Determine the (X, Y) coordinate at the center of the cell enclosing the given text.  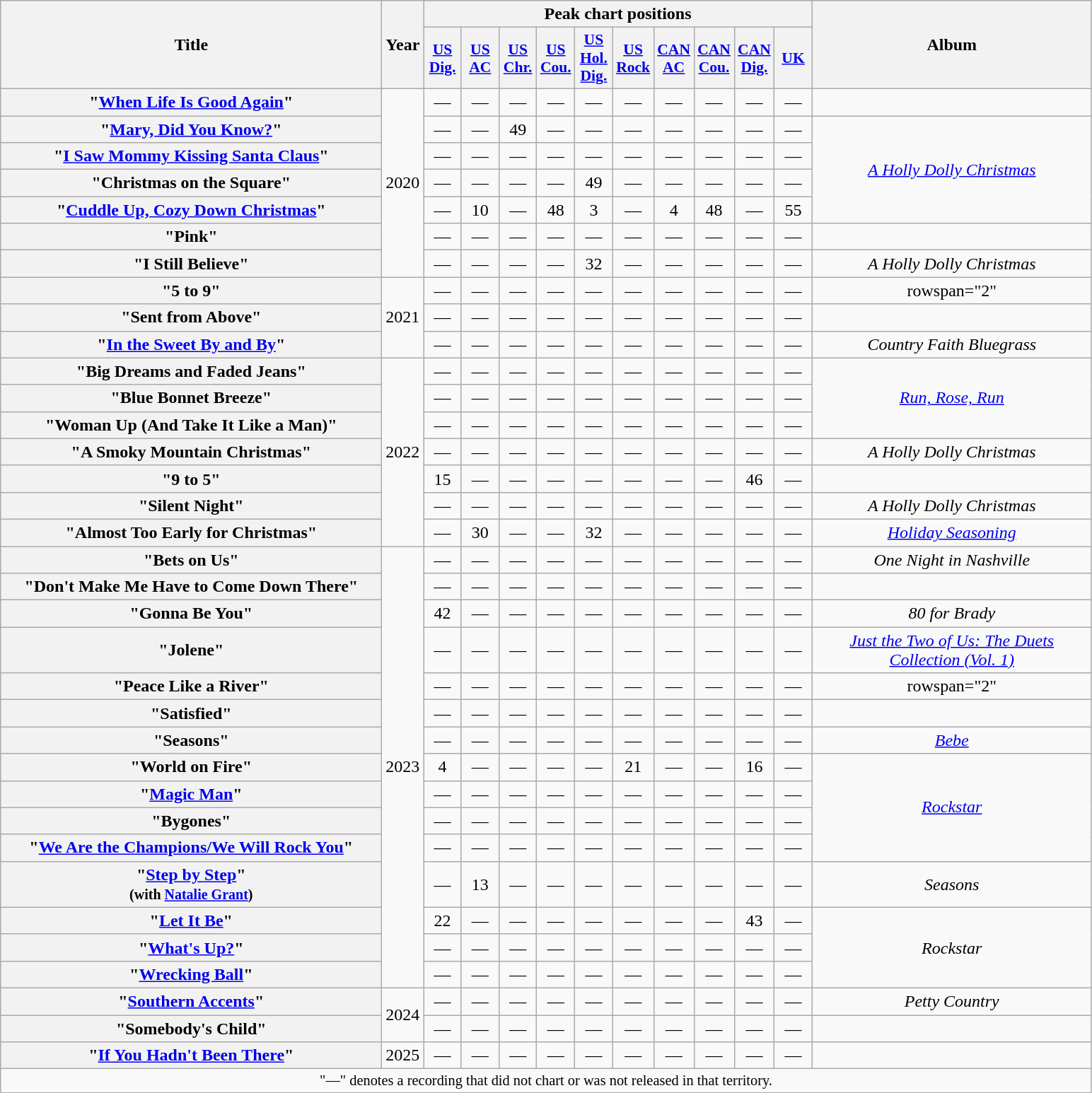
USHol.Dig. (594, 58)
Petty Country (952, 1001)
42 (443, 614)
15 (443, 479)
CANAC (673, 58)
55 (794, 210)
Peak chart positions (618, 14)
USRock (633, 58)
"Magic Man" (191, 794)
2021 (403, 317)
"Blue Bonnet Breeze" (191, 398)
13 (480, 884)
"Wrecking Ball" (191, 974)
"What's Up?" (191, 947)
USAC (480, 58)
"Sent from Above" (191, 317)
Album (952, 45)
"5 to 9" (191, 291)
"Somebody's Child" (191, 1029)
Just the Two of Us: The Duets Collection (Vol. 1) (952, 650)
"Cuddle Up, Cozy Down Christmas" (191, 210)
2024 (403, 1015)
"Pink" (191, 237)
"Woman Up (And Take It Like a Man)" (191, 425)
2020 (403, 182)
"I Saw Mommy Kissing Santa Claus" (191, 156)
"When Life Is Good Again" (191, 102)
Bebe (952, 740)
10 (480, 210)
"Step by Step" (with Natalie Grant) (191, 884)
Seasons (952, 884)
USDig. (443, 58)
2022 (403, 452)
Year (403, 45)
"9 to 5" (191, 479)
USCou. (556, 58)
"World on Fire" (191, 767)
2025 (403, 1056)
43 (754, 920)
"I Still Believe" (191, 264)
"Bets on Us" (191, 559)
UK (794, 58)
80 for Brady (952, 614)
"—" denotes a recording that did not chart or was not released in that territory. (546, 1081)
"Christmas on the Square" (191, 183)
"We Are the Champions/We Will Rock You" (191, 848)
"Gonna Be You" (191, 614)
2023 (403, 766)
"Mary, Did You Know?" (191, 129)
CANDig. (754, 58)
"Peace Like a River" (191, 686)
"Don't Make Me Have to Come Down There" (191, 587)
"Silent Night" (191, 505)
16 (754, 767)
"A Smoky Mountain Christmas" (191, 452)
"Jolene" (191, 650)
22 (443, 920)
Country Faith Bluegrass (952, 344)
"Let It Be" (191, 920)
"Seasons" (191, 740)
3 (594, 210)
"Bygones" (191, 821)
"In the Sweet By and By" (191, 344)
Title (191, 45)
One Night in Nashville (952, 559)
"Almost Too Early for Christmas" (191, 532)
"If You Hadn't Been There" (191, 1056)
"Southern Accents" (191, 1001)
"Satisfied" (191, 713)
Run, Rose, Run (952, 398)
USChr. (518, 58)
21 (633, 767)
30 (480, 532)
CANCou. (714, 58)
"Big Dreams and Faded Jeans" (191, 371)
Holiday Seasoning (952, 532)
46 (754, 479)
